Return [X, Y] of the center of cell containing provided text 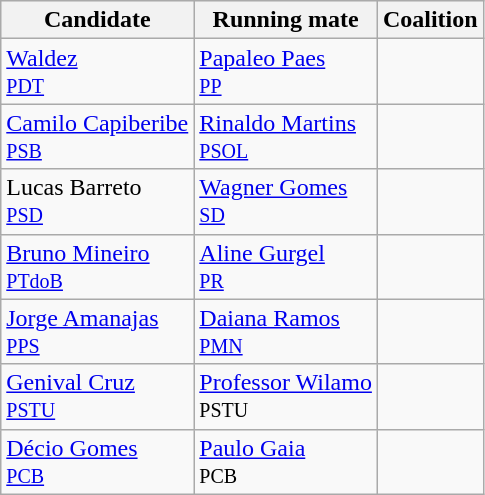
Lucas BarretoPSD [98, 202]
WaldezPDT [98, 72]
Daiana RamosPMN [286, 332]
Aline GurgelPR [286, 266]
Candidate [98, 20]
Professor WilamoPSTU [286, 396]
Décio GomesPCB [98, 462]
Camilo CapiberibePSB [98, 136]
Paulo GaiaPCB [286, 462]
Running mate [286, 20]
Papaleo PaesPP [286, 72]
Coalition [430, 20]
Jorge AmanajasPPS [98, 332]
Wagner GomesSD [286, 202]
Genival CruzPSTU [98, 396]
Rinaldo MartinsPSOL [286, 136]
Bruno MineiroPTdoB [98, 266]
